Capture the cell that displays the provided text and extract its (x, y) central coordinate. 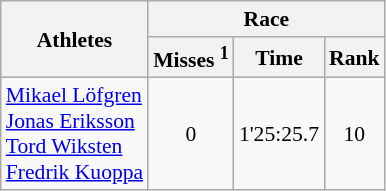
Rank (354, 58)
Mikael LöfgrenJonas ErikssonTord WikstenFredrik Kuoppa (74, 134)
Race (266, 19)
0 (191, 134)
10 (354, 134)
Athletes (74, 40)
1'25:25.7 (279, 134)
Misses 1 (191, 58)
Time (279, 58)
